Return (X, Y) of the center of cell containing provided text 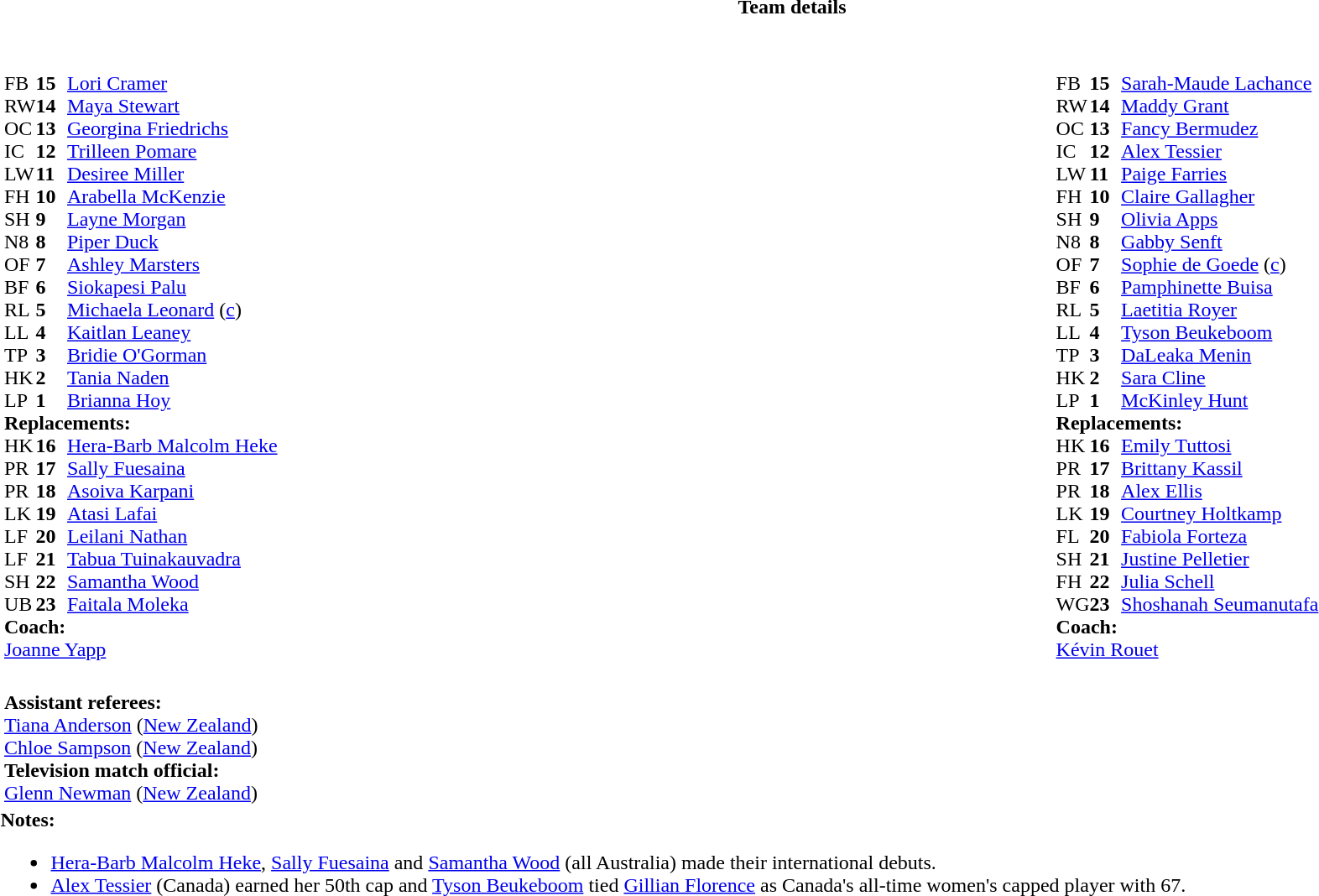
Joanne Yapp (141, 649)
Emily Tuttosi (1220, 446)
Laetitia Royer (1220, 310)
Ashley Marsters (173, 265)
Maddy Grant (1220, 106)
DaLeaka Menin (1220, 356)
Olivia Apps (1220, 220)
Brianna Hoy (173, 401)
Paige Farries (1220, 175)
Sophie de Goede (c) (1220, 265)
Sarah-Maude Lachance (1220, 84)
Kévin Rouet (1188, 649)
Asoiva Karpani (173, 492)
Sally Fuesaina (173, 468)
Trilleen Pomare (173, 151)
Arabella McKenzie (173, 196)
Shoshanah Seumanutafa (1220, 604)
Lori Cramer (173, 84)
McKinley Hunt (1220, 401)
Leilani Nathan (173, 537)
Alex Tessier (1220, 151)
Kaitlan Leaney (173, 332)
Faitala Moleka (173, 604)
Claire Gallagher (1220, 196)
Fancy Bermudez (1220, 129)
FL (1073, 537)
Justine Pelletier (1220, 559)
Atasi Lafai (173, 513)
UB (20, 604)
Alex Ellis (1220, 492)
Courtney Holtkamp (1220, 513)
Julia Schell (1220, 582)
Georgina Friedrichs (173, 129)
Siokapesi Palu (173, 287)
Tyson Beukeboom (1220, 332)
Piper Duck (173, 242)
Brittany Kassil (1220, 468)
Tania Naden (173, 378)
Layne Morgan (173, 220)
Gabby Senft (1220, 242)
WG (1073, 604)
Michaela Leonard (c) (173, 310)
Bridie O'Gorman (173, 356)
Maya Stewart (173, 106)
Sara Cline (1220, 378)
Samantha Wood (173, 582)
Pamphinette Buisa (1220, 287)
Hera-Barb Malcolm Heke (173, 446)
Fabiola Forteza (1220, 537)
Tabua Tuinakauvadra (173, 559)
Desiree Miller (173, 175)
